Determine the (X, Y) coordinate at the center of the cell enclosing the given text.  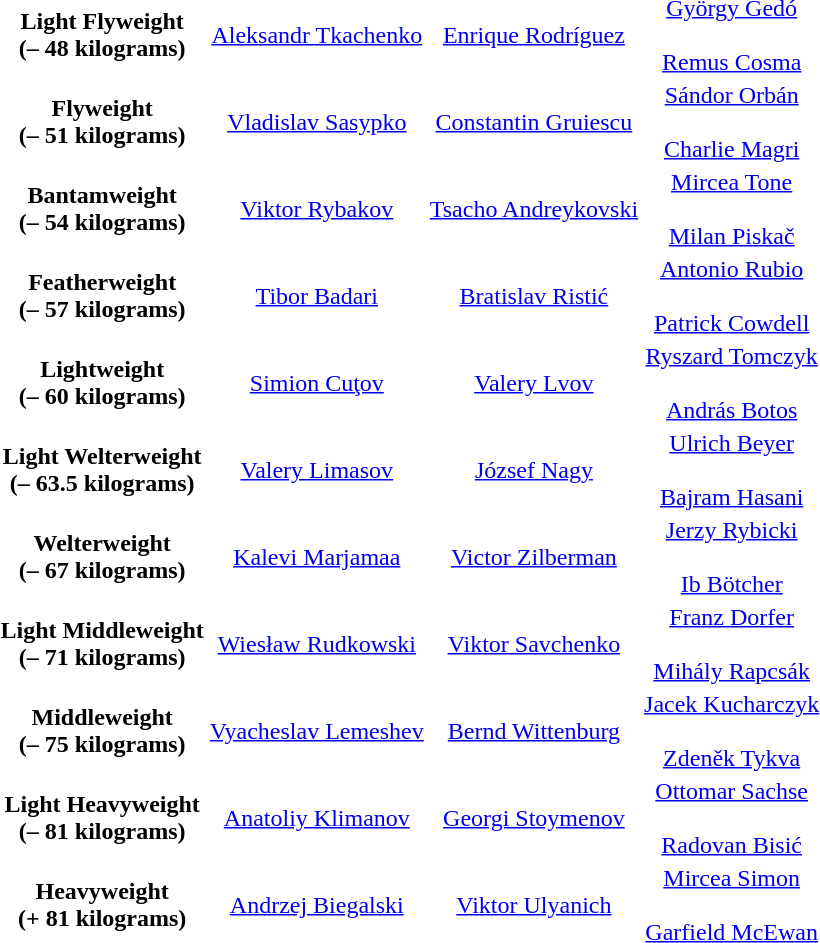
Simion Cuţov (316, 383)
Kalevi Marjamaa (316, 557)
Bernd Wittenburg (534, 731)
Tsacho Andreykovski (534, 209)
Viktor Savchenko (534, 644)
Georgi Stoymenov (534, 818)
Viktor Rybakov (316, 209)
Vyacheslav Lemeshev (316, 731)
Vladislav Sasypko (316, 122)
Tibor Badari (316, 296)
Constantin Gruiescu (534, 122)
Bratislav Ristić (534, 296)
Valery Limasov (316, 470)
József Nagy (534, 470)
Wiesław Rudkowski (316, 644)
Victor Zilberman (534, 557)
Valery Lvov (534, 383)
Anatoliy Klimanov (316, 818)
